Extract the [X, Y] coordinate from the center of the cell holding the provided text.  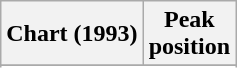
Peakposition [189, 34]
Chart (1993) [72, 34]
